Capture the cell that displays the provided text and extract its (X, Y) central coordinate. 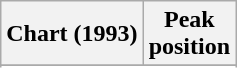
Peakposition (189, 34)
Chart (1993) (72, 34)
